Return the (x, y) coordinate for the center point of the cell that contains the specified text.  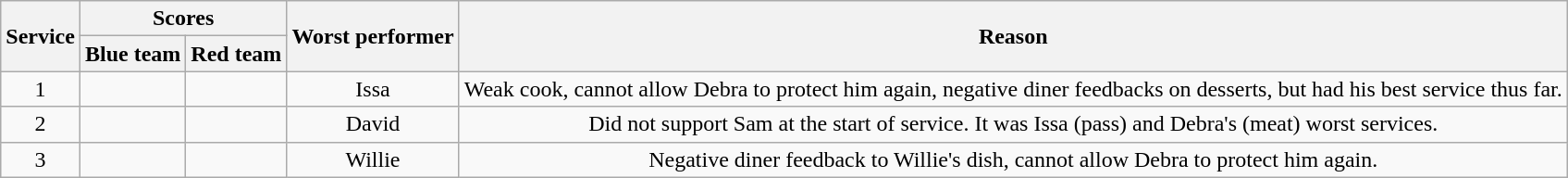
Blue team (132, 54)
David (373, 124)
2 (41, 124)
3 (41, 159)
Issa (373, 89)
Scores (183, 19)
1 (41, 89)
Did not support Sam at the start of service. It was Issa (pass) and Debra's (meat) worst services. (1013, 124)
Reason (1013, 36)
Worst performer (373, 36)
Negative diner feedback to Willie's dish, cannot allow Debra to protect him again. (1013, 159)
Service (41, 36)
Red team (237, 54)
Weak cook, cannot allow Debra to protect him again, negative diner feedbacks on desserts, but had his best service thus far. (1013, 89)
Willie (373, 159)
